Detect which cell encompasses the target text, then output its [x, y] center coordinate. 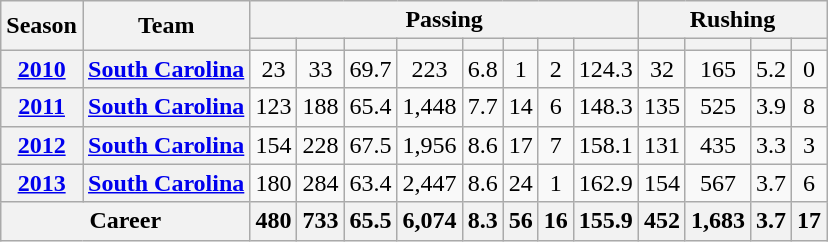
63.4 [370, 183]
135 [662, 107]
123 [274, 107]
16 [556, 221]
Career [126, 221]
180 [274, 183]
223 [430, 69]
480 [274, 221]
3 [810, 145]
1,448 [430, 107]
525 [718, 107]
67.5 [370, 145]
33 [320, 69]
2,447 [430, 183]
2011 [42, 107]
452 [662, 221]
8 [810, 107]
7.7 [482, 107]
Passing [444, 20]
188 [320, 107]
65.4 [370, 107]
2012 [42, 145]
24 [520, 183]
124.3 [606, 69]
155.9 [606, 221]
131 [662, 145]
158.1 [606, 145]
2 [556, 69]
228 [320, 145]
733 [320, 221]
3.3 [770, 145]
1,956 [430, 145]
14 [520, 107]
567 [718, 183]
69.7 [370, 69]
2010 [42, 69]
Rushing [732, 20]
165 [718, 69]
284 [320, 183]
65.5 [370, 221]
7 [556, 145]
162.9 [606, 183]
6,074 [430, 221]
23 [274, 69]
Season [42, 26]
32 [662, 69]
2013 [42, 183]
3.9 [770, 107]
6.8 [482, 69]
1,683 [718, 221]
Team [166, 26]
5.2 [770, 69]
148.3 [606, 107]
56 [520, 221]
0 [810, 69]
435 [718, 145]
8.3 [482, 221]
